Return the (x, y) coordinate for the center point of the cell that contains the specified text.  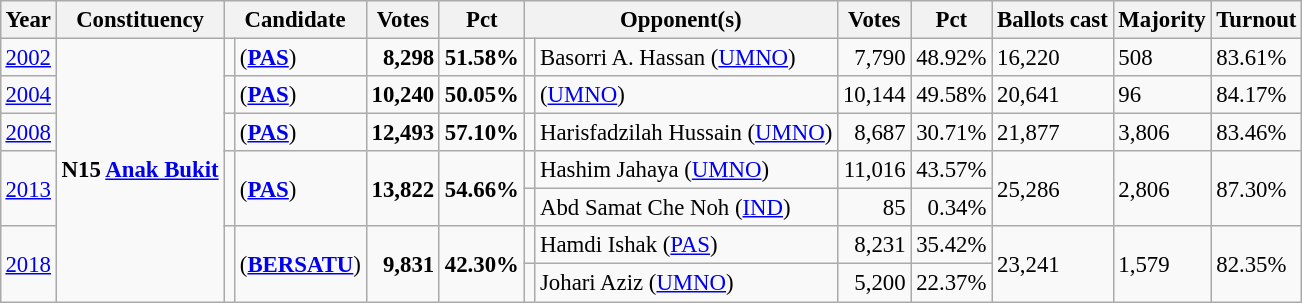
3,806 (1162, 133)
96 (1162, 95)
49.58% (952, 95)
Opponent(s) (681, 20)
22.37% (952, 283)
13,822 (402, 188)
Year (28, 20)
Hashim Jahaya (UMNO) (686, 170)
83.46% (1256, 133)
Johari Aziz (UMNO) (686, 283)
8,687 (874, 133)
5,200 (874, 283)
42.30% (482, 264)
(UMNO) (686, 95)
2002 (28, 57)
8,231 (874, 245)
Harisfadzilah Hussain (UMNO) (686, 133)
7,790 (874, 57)
85 (874, 208)
25,286 (1052, 188)
21,877 (1052, 133)
508 (1162, 57)
16,220 (1052, 57)
Turnout (1256, 20)
Ballots cast (1052, 20)
35.42% (952, 245)
2008 (28, 133)
43.57% (952, 170)
23,241 (1052, 264)
1,579 (1162, 264)
57.10% (482, 133)
Constituency (140, 20)
10,144 (874, 95)
Abd Samat Che Noh (IND) (686, 208)
0.34% (952, 208)
20,641 (1052, 95)
2,806 (1162, 188)
82.35% (1256, 264)
2018 (28, 264)
50.05% (482, 95)
30.71% (952, 133)
Candidate (295, 20)
8,298 (402, 57)
84.17% (1256, 95)
N15 Anak Bukit (140, 170)
2013 (28, 188)
Basorri A. Hassan (UMNO) (686, 57)
11,016 (874, 170)
12,493 (402, 133)
Hamdi Ishak (PAS) (686, 245)
87.30% (1256, 188)
Majority (1162, 20)
54.66% (482, 188)
83.61% (1256, 57)
2004 (28, 95)
48.92% (952, 57)
(BERSATU) (301, 264)
9,831 (402, 264)
51.58% (482, 57)
10,240 (402, 95)
